Capture the cell that displays the provided text and extract its [x, y] central coordinate. 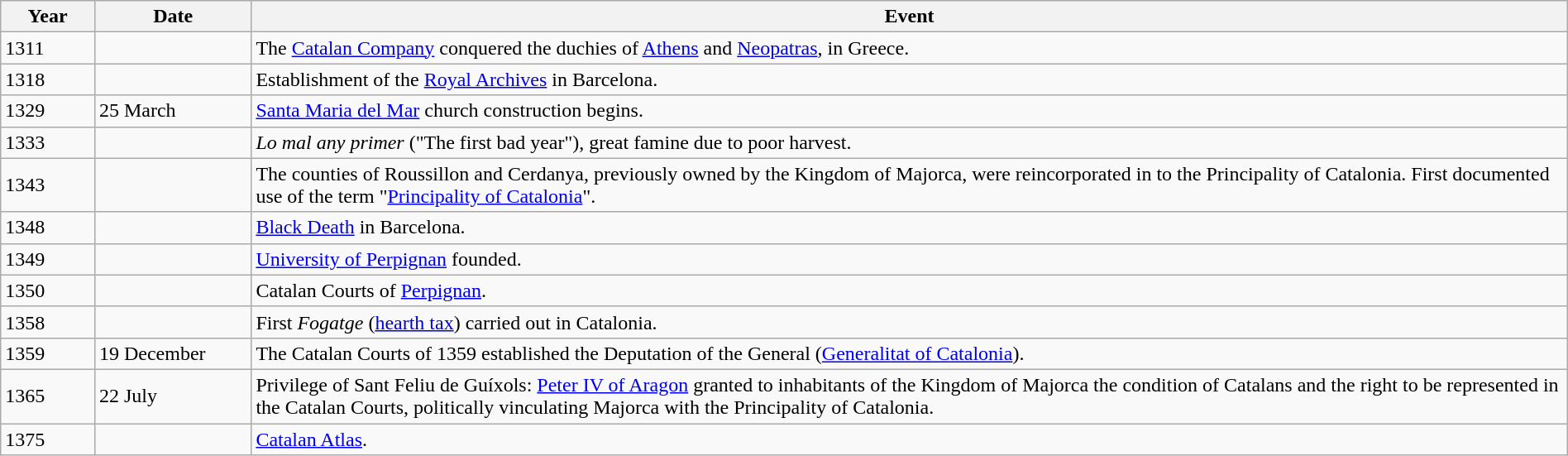
The Catalan Company conquered the duchies of Athens and Neopatras, in Greece. [910, 48]
University of Perpignan founded. [910, 259]
1329 [48, 111]
1343 [48, 185]
25 March [172, 111]
1365 [48, 396]
Catalan Atlas. [910, 439]
Event [910, 17]
Catalan Courts of Perpignan. [910, 290]
Year [48, 17]
19 December [172, 353]
1350 [48, 290]
The Catalan Courts of 1359 established the Deputation of the General (Generalitat of Catalonia). [910, 353]
First Fogatge (hearth tax) carried out in Catalonia. [910, 322]
Black Death in Barcelona. [910, 228]
1375 [48, 439]
1333 [48, 142]
1359 [48, 353]
22 July [172, 396]
1348 [48, 228]
1311 [48, 48]
Lo mal any primer ("The first bad year"), great famine due to poor harvest. [910, 142]
1349 [48, 259]
1358 [48, 322]
Santa Maria del Mar church construction begins. [910, 111]
Establishment of the Royal Archives in Barcelona. [910, 79]
1318 [48, 79]
Date [172, 17]
